Find where the given text appears and provide that cell's center as (x, y) coordinate. 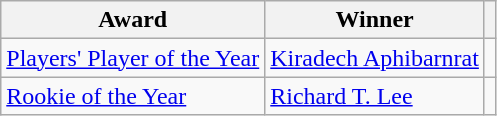
Players' Player of the Year (133, 58)
Winner (375, 20)
Richard T. Lee (375, 96)
Rookie of the Year (133, 96)
Award (133, 20)
Kiradech Aphibarnrat (375, 58)
